Provide the (x, y) coordinate of the cell's center where the given text is located.  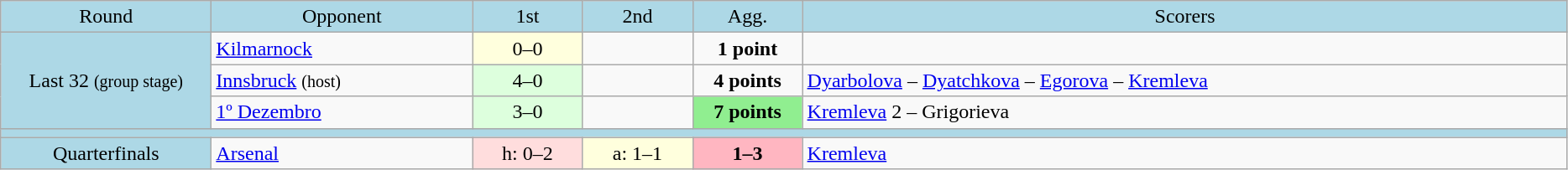
Agg. (747, 17)
Kilmarnock (342, 49)
Innsbruck (host) (342, 80)
7 points (747, 112)
Kremleva (1185, 153)
3–0 (527, 112)
Scorers (1185, 17)
Opponent (342, 17)
Dyarbolova – Dyatchkova – Egorova – Kremleva (1185, 80)
0–0 (527, 49)
Round (106, 17)
2nd (638, 17)
1st (527, 17)
1–3 (747, 153)
4 points (747, 80)
1º Dezembro (342, 112)
1 point (747, 49)
h: 0–2 (527, 153)
Last 32 (group stage) (106, 80)
Kremleva 2 – Grigorieva (1185, 112)
a: 1–1 (638, 153)
Quarterfinals (106, 153)
Arsenal (342, 153)
4–0 (527, 80)
